For the text-containing cell, return its midpoint in [x, y] coordinate format. 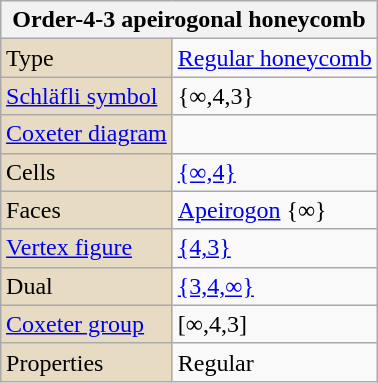
{3,4,∞} [274, 286]
Coxeter group [87, 324]
[∞,4,3] [274, 324]
{∞,4,3} [274, 96]
Properties [87, 362]
Cells [87, 172]
{∞,4} [274, 172]
Vertex figure [87, 248]
Apeirogon {∞} [274, 210]
Faces [87, 210]
Schläfli symbol [87, 96]
Dual [87, 286]
Order-4-3 apeirogonal honeycomb [190, 20]
Coxeter diagram [87, 134]
{4,3} [274, 248]
Regular honeycomb [274, 58]
Regular [274, 362]
Type [87, 58]
